Return [X, Y] of the center of cell containing provided text 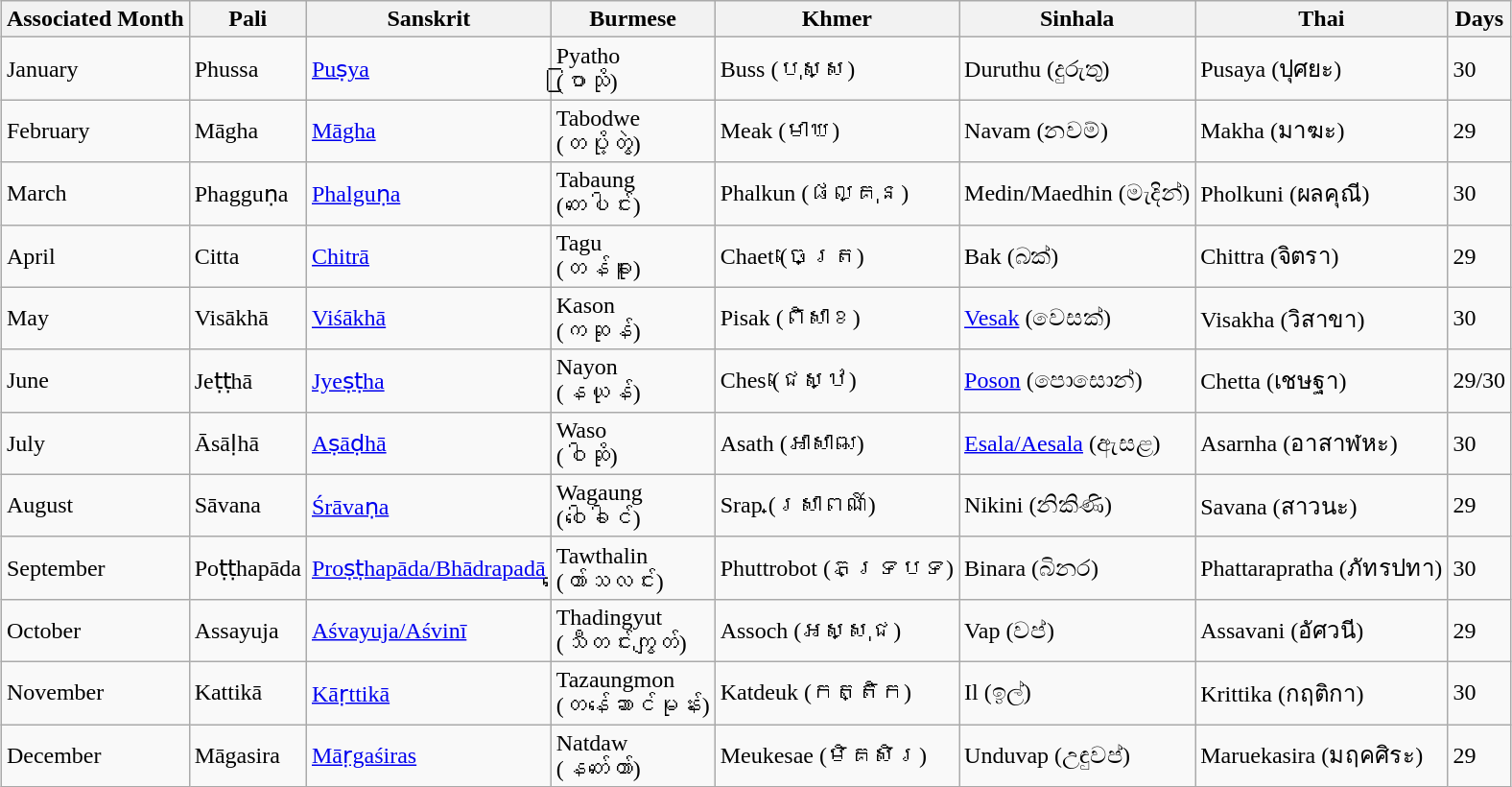
July [95, 443]
Asath (អាសាឍ) [837, 443]
Sinhala [1077, 19]
Chittra (จิตรา) [1322, 255]
Visākhā [248, 319]
Pusaya (ปุศยะ) [1322, 69]
Visakha (วิสาขา) [1322, 319]
May [95, 319]
Sāvana [248, 505]
March [95, 194]
Associated Month [95, 19]
Srap (ស្រាពណ៍) [837, 505]
Khmer [837, 19]
Phussa [248, 69]
January [95, 69]
Il (ඉල්) [1077, 693]
Wagaung(ဝါခေါင်) [633, 505]
Māgasira [248, 754]
Binara (බිනර) [1077, 568]
Phattarapratha (ภัทรปทา) [1322, 568]
Pyatho(ပြာသို) [633, 69]
September [95, 568]
Vesak (වෙසක්) [1077, 319]
Citta [248, 255]
Tazaungmon(တန်ဆောင်မုန်း) [633, 693]
Burmese [633, 19]
Natdaw(နတ်တော်) [633, 754]
Tagu(တန်ခူး) [633, 255]
Maruekasira (มฤคศิระ) [1322, 754]
Kattikā [248, 693]
Nayon(နယုန်) [633, 380]
Buss (បុស្ស) [837, 69]
Thadingyut(သီတင်းကျွတ်) [633, 630]
Unduvap (උඳුවප්) [1077, 754]
Phalkun (ផល្គុន) [837, 194]
Vap (වප්) [1077, 630]
August [95, 505]
Tabodwe(တပို့တွဲ) [633, 131]
Pisak (ពិសាខ) [837, 319]
Jeṭṭhā [248, 380]
Duruthu (දුරුතු) [1077, 69]
Āsāḷhā [248, 443]
Katdeuk (កត្តិក) [837, 693]
Thai [1322, 19]
Meak (មាឃ) [837, 131]
October [95, 630]
Esala/Aesala (ඇසළ) [1077, 443]
December [95, 754]
Assayuja [248, 630]
Poṭṭhapāda [248, 568]
Aṣāḍhā [428, 443]
Tabaung(တပေါင်း) [633, 194]
Bak (බක්) [1077, 255]
Tawthalin(တော်သလင်း) [633, 568]
Phagguṇa [248, 194]
Assoch (អស្សុជ) [837, 630]
Kason(ကဆုန်) [633, 319]
Nikini (නිකිණි) [1077, 505]
Navam (නවම්) [1077, 131]
Poson (පොසොන්) [1077, 380]
Savana (สาวนะ) [1322, 505]
Phalguṇa [428, 194]
Jyeṣṭha [428, 380]
June [95, 380]
November [95, 693]
April [95, 255]
Śrāvaṇa [428, 505]
Makha (มาฆะ) [1322, 131]
Pali [248, 19]
Chetta (เชษฐา) [1322, 380]
Aśvayuja/Aśvinī [428, 630]
Phuttrobot (ភទ្របទ) [837, 568]
Māṛgaśiras [428, 754]
Chaet (ចេត្រ) [837, 255]
Viśākhā [428, 319]
Puṣya [428, 69]
Proṣṭhapāda/Bhādrapadā [428, 568]
Krittika (กฤติกา) [1322, 693]
Sanskrit [428, 19]
Assavani (อัศวนี) [1322, 630]
Waso(ဝါဆို) [633, 443]
Medin/Maedhin (මැදින්) [1077, 194]
Chitrā [428, 255]
February [95, 131]
Ches (ជេស្ឋ) [837, 380]
Asarnha (อาสาฬหะ) [1322, 443]
Kāṛttikā [428, 693]
Meukesae (មិគសិរ) [837, 754]
Days [1479, 19]
29/30 [1479, 380]
Pholkuni (ผลคุณี) [1322, 194]
